Output the (X, Y) coordinate of the center of the cell containing the given text.  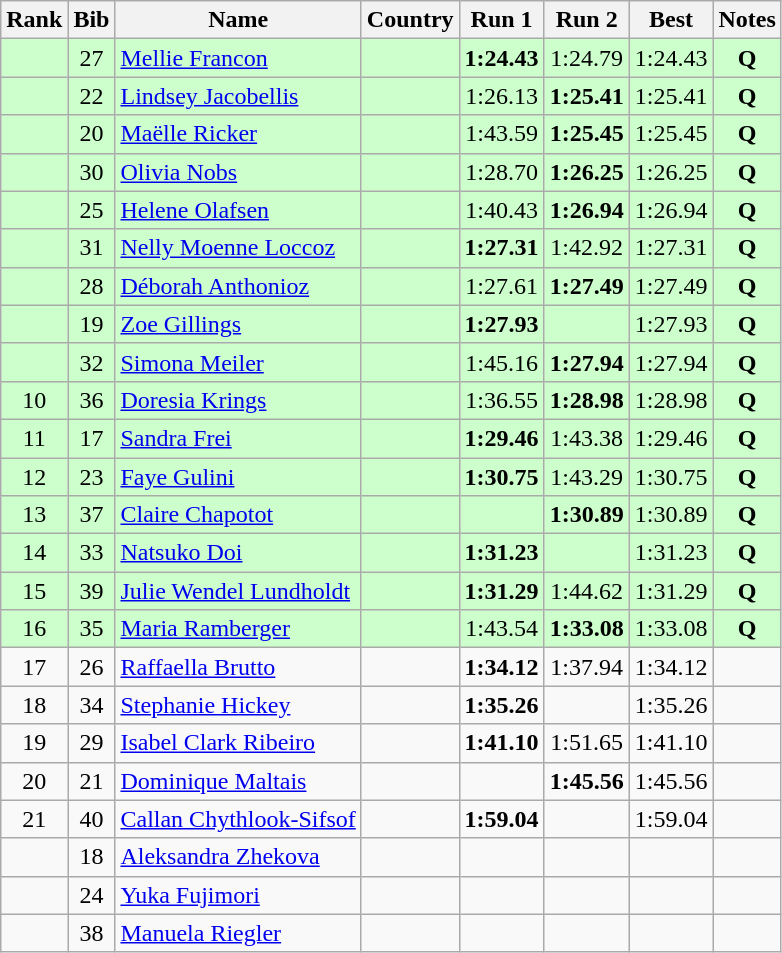
Run 1 (502, 20)
1:42.92 (586, 248)
25 (92, 210)
Rank (34, 20)
1:43.38 (586, 438)
1:43.54 (502, 629)
24 (92, 895)
Isabel Clark Ribeiro (238, 743)
Name (238, 20)
Manuela Riegler (238, 933)
Stephanie Hickey (238, 705)
Faye Gulini (238, 477)
Bib (92, 20)
1:26.13 (502, 96)
35 (92, 629)
Julie Wendel Lundholdt (238, 591)
29 (92, 743)
15 (34, 591)
16 (34, 629)
Sandra Frei (238, 438)
Déborah Anthonioz (238, 286)
26 (92, 667)
10 (34, 400)
Zoe Gillings (238, 324)
37 (92, 515)
Nelly Moenne Loccoz (238, 248)
28 (92, 286)
1:43.59 (502, 134)
1:37.94 (586, 667)
Natsuko Doi (238, 553)
1:24.79 (586, 58)
Country (410, 20)
Doresia Krings (238, 400)
23 (92, 477)
Yuka Fujimori (238, 895)
1:44.62 (586, 591)
Best (671, 20)
1:27.61 (502, 286)
Aleksandra Zhekova (238, 857)
Helene Olafsen (238, 210)
1:51.65 (586, 743)
22 (92, 96)
38 (92, 933)
39 (92, 591)
12 (34, 477)
34 (92, 705)
Olivia Nobs (238, 172)
40 (92, 819)
1:43.29 (586, 477)
1:28.70 (502, 172)
27 (92, 58)
Claire Chapotot (238, 515)
1:36.55 (502, 400)
Maëlle Ricker (238, 134)
Dominique Maltais (238, 781)
14 (34, 553)
Notes (747, 20)
1:40.43 (502, 210)
Maria Ramberger (238, 629)
Raffaella Brutto (238, 667)
Run 2 (586, 20)
31 (92, 248)
Lindsey Jacobellis (238, 96)
Mellie Francon (238, 58)
32 (92, 362)
30 (92, 172)
33 (92, 553)
1:45.16 (502, 362)
Simona Meiler (238, 362)
Callan Chythlook-Sifsof (238, 819)
13 (34, 515)
36 (92, 400)
11 (34, 438)
